Capture the cell that displays the provided text and extract its [X, Y] central coordinate. 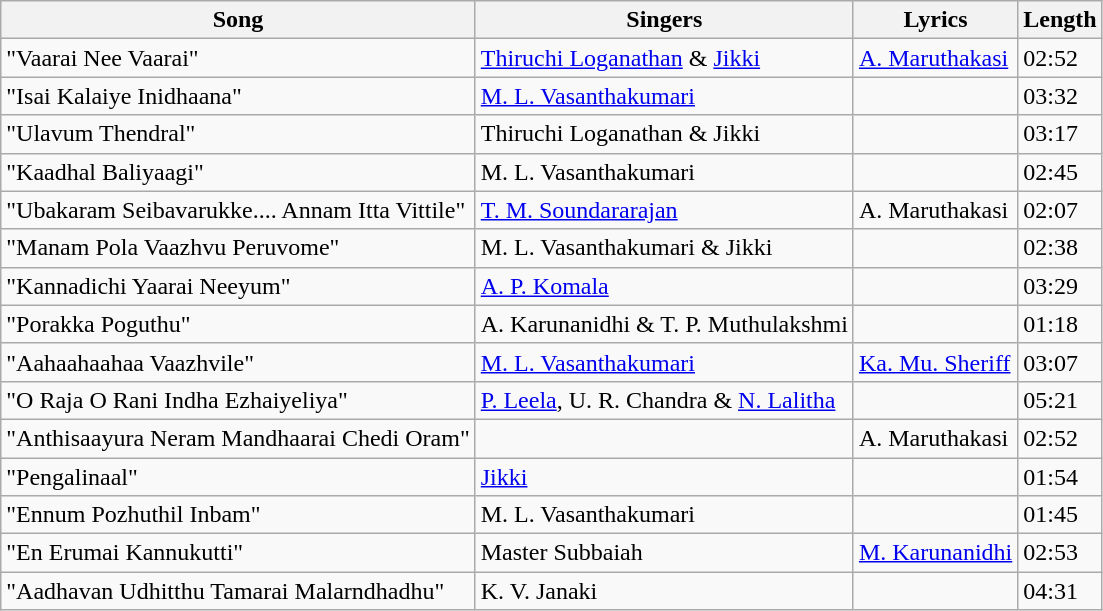
05:21 [1060, 400]
K. V. Janaki [664, 591]
02:45 [1060, 172]
Ka. Mu. Sheriff [935, 362]
03:17 [1060, 134]
"Kannadichi Yaarai Neeyum" [238, 286]
"En Erumai Kannukutti" [238, 553]
04:31 [1060, 591]
A. Karunanidhi & T. P. Muthulakshmi [664, 324]
"Manam Pola Vaazhvu Peruvome" [238, 248]
03:32 [1060, 96]
"Ennum Pozhuthil Inbam" [238, 515]
02:38 [1060, 248]
"Porakka Poguthu" [238, 324]
Length [1060, 20]
03:07 [1060, 362]
"Pengalinaal" [238, 477]
"Ubakaram Seibavarukke.... Annam Itta Vittile" [238, 210]
"Anthisaayura Neram Mandhaarai Chedi Oram" [238, 438]
Jikki [664, 477]
A. P. Komala [664, 286]
Master Subbaiah [664, 553]
01:45 [1060, 515]
02:53 [1060, 553]
"O Raja O Rani Indha Ezhaiyeliya" [238, 400]
Lyrics [935, 20]
"Vaarai Nee Vaarai" [238, 58]
"Aadhavan Udhitthu Tamarai Malarndhadhu" [238, 591]
03:29 [1060, 286]
"Aahaahaahaa Vaazhvile" [238, 362]
"Ulavum Thendral" [238, 134]
M. L. Vasanthakumari & Jikki [664, 248]
01:18 [1060, 324]
Song [238, 20]
Singers [664, 20]
"Kaadhal Baliyaagi" [238, 172]
02:07 [1060, 210]
"Isai Kalaiye Inidhaana" [238, 96]
01:54 [1060, 477]
M. Karunanidhi [935, 553]
P. Leela, U. R. Chandra & N. Lalitha [664, 400]
T. M. Soundararajan [664, 210]
